Return (x, y) of the center of cell containing provided text 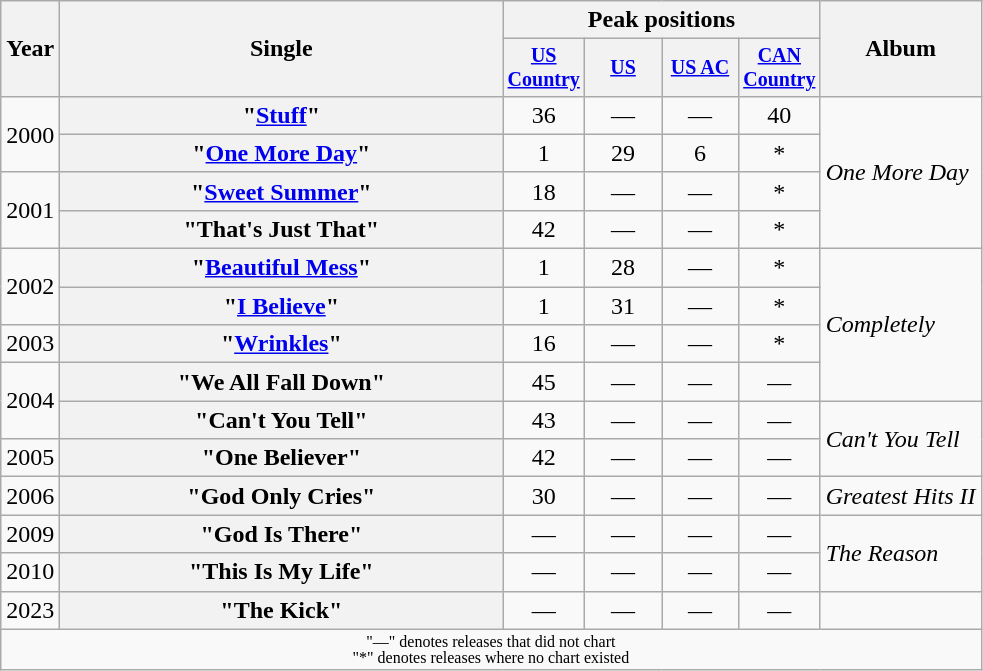
"Stuff" (282, 115)
30 (544, 496)
2005 (30, 458)
US (624, 68)
2009 (30, 534)
"God Is There" (282, 534)
"One Believer" (282, 458)
"Wrinkles" (282, 344)
US Country (544, 68)
"—" denotes releases that did not chart"*" denotes releases where no chart existed (491, 650)
"We All Fall Down" (282, 382)
18 (544, 191)
2001 (30, 210)
2004 (30, 401)
"I Believe" (282, 306)
45 (544, 382)
CAN Country (779, 68)
"This Is My Life" (282, 572)
2006 (30, 496)
"The Kick" (282, 610)
6 (700, 153)
"Beautiful Mess" (282, 268)
One More Day (900, 172)
31 (624, 306)
"That's Just That" (282, 229)
Single (282, 49)
Completely (900, 325)
40 (779, 115)
"Sweet Summer" (282, 191)
"Can't You Tell" (282, 420)
16 (544, 344)
The Reason (900, 553)
28 (624, 268)
2010 (30, 572)
Album (900, 49)
2000 (30, 134)
2003 (30, 344)
Peak positions (662, 20)
Year (30, 49)
29 (624, 153)
Greatest Hits II (900, 496)
36 (544, 115)
"God Only Cries" (282, 496)
"One More Day" (282, 153)
43 (544, 420)
US AC (700, 68)
2002 (30, 287)
2023 (30, 610)
Can't You Tell (900, 439)
